Output the (X, Y) coordinate of the center of the cell containing the given text.  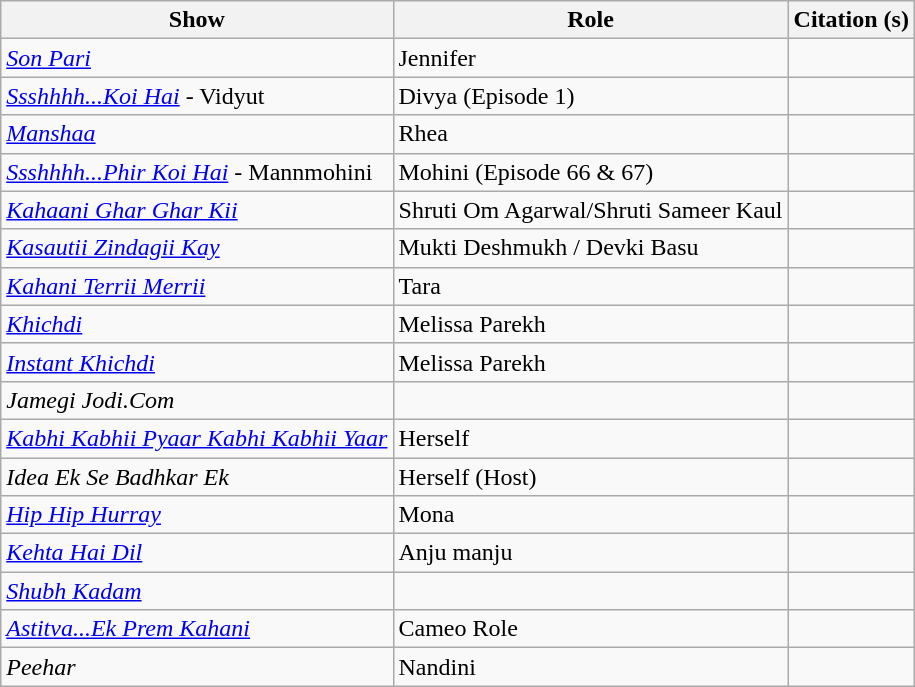
Manshaa (197, 134)
Peehar (197, 667)
Cameo Role (590, 629)
Kabhi Kabhii Pyaar Kabhi Kabhii Yaar (197, 438)
Anju manju (590, 553)
Astitva...Ek Prem Kahani (197, 629)
Herself (Host) (590, 477)
Ssshhhh...Koi Hai - Vidyut (197, 96)
Jamegi Jodi.Com (197, 400)
Mohini (Episode 66 & 67) (590, 172)
Hip Hip Hurray (197, 515)
Citation (s) (851, 20)
Show (197, 20)
Nandini (590, 667)
Son Pari (197, 58)
Mukti Deshmukh / Devki Basu (590, 248)
Kahani Terrii Merrii (197, 286)
Instant Khichdi (197, 362)
Shruti Om Agarwal/Shruti Sameer Kaul (590, 210)
Herself (590, 438)
Jennifer (590, 58)
Kehta Hai Dil (197, 553)
Kahaani Ghar Ghar Kii (197, 210)
Kasautii Zindagii Kay (197, 248)
Rhea (590, 134)
Idea Ek Se Badhkar Ek (197, 477)
Ssshhhh...Phir Koi Hai - Mannmohini (197, 172)
Khichdi (197, 324)
Tara (590, 286)
Shubh Kadam (197, 591)
Mona (590, 515)
Role (590, 20)
Divya (Episode 1) (590, 96)
